Return [x, y] of the center of cell containing provided text 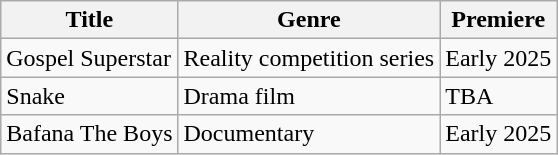
Genre [309, 20]
Gospel Superstar [90, 58]
Bafana The Boys [90, 134]
Snake [90, 96]
TBA [498, 96]
Premiere [498, 20]
Drama film [309, 96]
Title [90, 20]
Documentary [309, 134]
Reality competition series [309, 58]
